Search for the cell housing the specified text and yield its [X, Y] center coordinate. 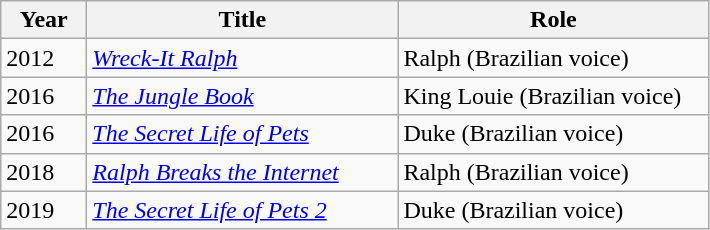
Ralph Breaks the Internet [242, 172]
2012 [44, 58]
2018 [44, 172]
Role [554, 20]
Wreck-It Ralph [242, 58]
Year [44, 20]
Title [242, 20]
2019 [44, 210]
The Secret Life of Pets [242, 134]
The Secret Life of Pets 2 [242, 210]
The Jungle Book [242, 96]
King Louie (Brazilian voice) [554, 96]
